Locate the cell with the specified text and output its [x, y] center coordinate. 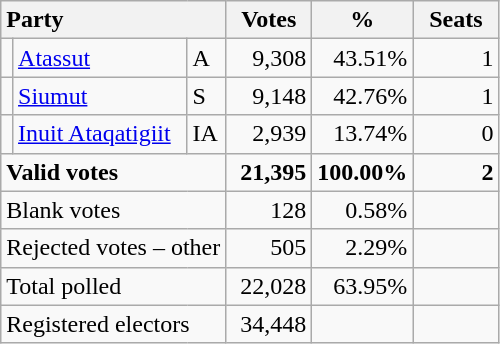
Valid votes [114, 172]
9,308 [269, 58]
21,395 [269, 172]
2 [456, 172]
Party [114, 20]
Inuit Ataqatigiit [100, 134]
63.95% [362, 286]
13.74% [362, 134]
100.00% [362, 172]
Total polled [114, 286]
505 [269, 248]
Votes [269, 20]
2.29% [362, 248]
Siumut [100, 96]
9,148 [269, 96]
0 [456, 134]
Rejected votes – other [114, 248]
43.51% [362, 58]
% [362, 20]
Registered electors [114, 324]
22,028 [269, 286]
Blank votes [114, 210]
34,448 [269, 324]
0.58% [362, 210]
Seats [456, 20]
IA [206, 134]
A [206, 58]
128 [269, 210]
S [206, 96]
2,939 [269, 134]
42.76% [362, 96]
Atassut [100, 58]
